Capture the cell that displays the provided text and extract its (X, Y) central coordinate. 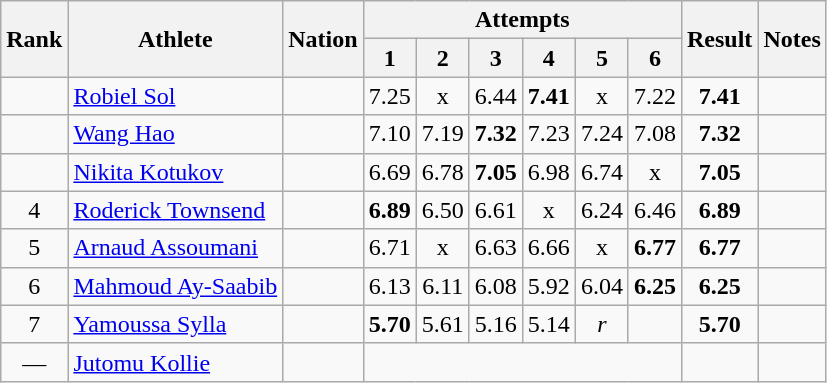
2 (442, 58)
3 (496, 58)
7.23 (548, 134)
6.69 (390, 172)
6.71 (390, 248)
Attempts (522, 20)
Result (719, 39)
7.24 (602, 134)
Notes (792, 39)
— (34, 362)
6.08 (496, 286)
6.50 (442, 210)
Athlete (176, 39)
6.78 (442, 172)
Jutomu Kollie (176, 362)
Yamoussa Sylla (176, 324)
7.08 (654, 134)
5.61 (442, 324)
7.25 (390, 96)
Mahmoud Ay-Saabib (176, 286)
6.46 (654, 210)
5.92 (548, 286)
6.24 (602, 210)
6.98 (548, 172)
r (602, 324)
Nation (323, 39)
6.13 (390, 286)
5.14 (548, 324)
7.19 (442, 134)
Robiel Sol (176, 96)
6.04 (602, 286)
7.22 (654, 96)
Arnaud Assoumani (176, 248)
5.16 (496, 324)
7.10 (390, 134)
Wang Hao (176, 134)
Rank (34, 39)
6.74 (602, 172)
1 (390, 58)
7 (34, 324)
6.63 (496, 248)
6.44 (496, 96)
6.61 (496, 210)
Roderick Townsend (176, 210)
6.11 (442, 286)
Nikita Kotukov (176, 172)
6.66 (548, 248)
